From the cell containing the given text, extract its center point as (X, Y) coordinate. 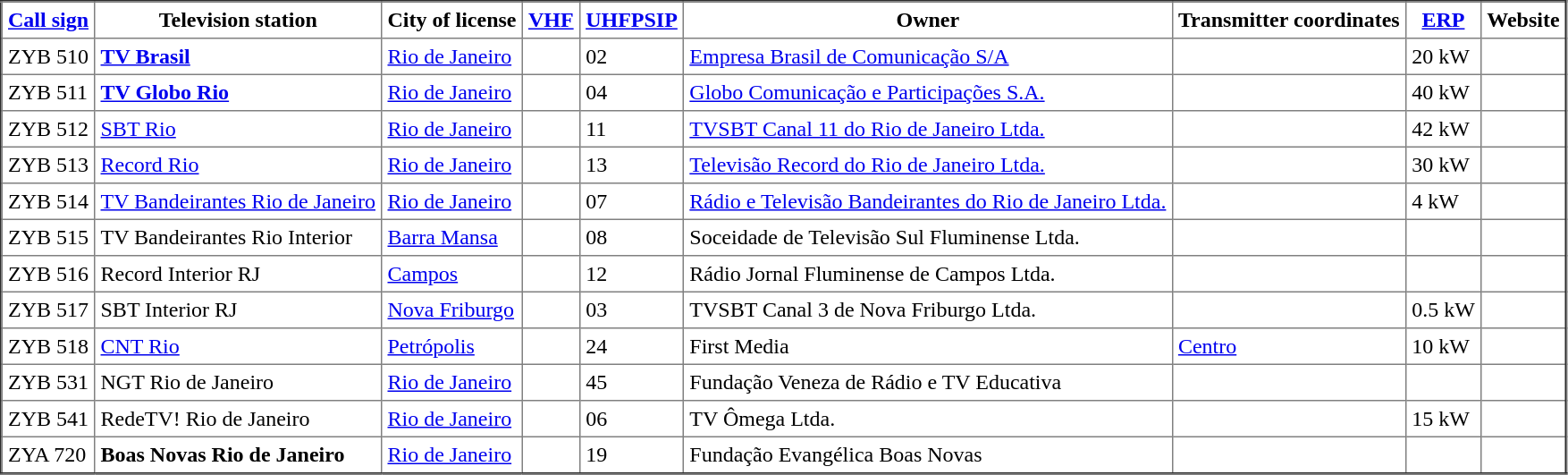
TV Bandeirantes Rio Interior (238, 237)
Rádio e Televisão Bandeirantes do Rio de Janeiro Ltda. (928, 201)
ZYB 512 (48, 129)
SBT Rio (238, 129)
Rádio Jornal Fluminense de Campos Ltda. (928, 274)
Record Interior RJ (238, 274)
42 kW (1443, 129)
Fundação Evangélica Boas Novas (928, 454)
ZYB 516 (48, 274)
TV Ômega Ltda. (928, 419)
07 (631, 201)
30 kW (1443, 165)
24 (631, 346)
Call sign (48, 20)
Owner (928, 20)
ZYB 514 (48, 201)
City of license (452, 20)
RedeTV! Rio de Janeiro (238, 419)
03 (631, 310)
Barra Mansa (452, 237)
Globo Comunicação e Participações S.A. (928, 92)
0.5 kW (1443, 310)
Record Rio (238, 165)
Transmitter coordinates (1289, 20)
UHFPSIP (631, 20)
TV Brasil (238, 56)
45 (631, 382)
TV Globo Rio (238, 92)
02 (631, 56)
15 kW (1443, 419)
VHF (551, 20)
ZYA 720 (48, 454)
ZYB 511 (48, 92)
12 (631, 274)
ZYB 541 (48, 419)
ZYB 518 (48, 346)
4 kW (1443, 201)
Fundação Veneza de Rádio e TV Educativa (928, 382)
11 (631, 129)
ZYB 515 (48, 237)
ZYB 513 (48, 165)
Campos (452, 274)
Website (1524, 20)
CNT Rio (238, 346)
06 (631, 419)
Empresa Brasil de Comunicação S/A (928, 56)
TVSBT Canal 3 de Nova Friburgo Ltda. (928, 310)
10 kW (1443, 346)
Boas Novas Rio de Janeiro (238, 454)
ZYB 510 (48, 56)
20 kW (1443, 56)
04 (631, 92)
Nova Friburgo (452, 310)
40 kW (1443, 92)
TVSBT Canal 11 do Rio de Janeiro Ltda. (928, 129)
First Media (928, 346)
ZYB 531 (48, 382)
Televisão Record do Rio de Janeiro Ltda. (928, 165)
Centro (1289, 346)
Petrópolis (452, 346)
13 (631, 165)
Television station (238, 20)
NGT Rio de Janeiro (238, 382)
ERP (1443, 20)
19 (631, 454)
ZYB 517 (48, 310)
08 (631, 237)
TV Bandeirantes Rio de Janeiro (238, 201)
SBT Interior RJ (238, 310)
Soceidade de Televisão Sul Fluminense Ltda. (928, 237)
